Identify which cell holds the provided text, then report its (x, y) central coordinate. 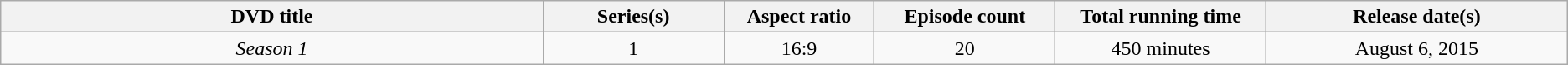
Series(s) (633, 17)
20 (965, 48)
16:9 (799, 48)
450 minutes (1161, 48)
Aspect ratio (799, 17)
Release date(s) (1416, 17)
August 6, 2015 (1416, 48)
DVD title (271, 17)
Season 1 (271, 48)
1 (633, 48)
Total running time (1161, 17)
Episode count (965, 17)
